Output the (X, Y) coordinate of the center of the cell containing the given text.  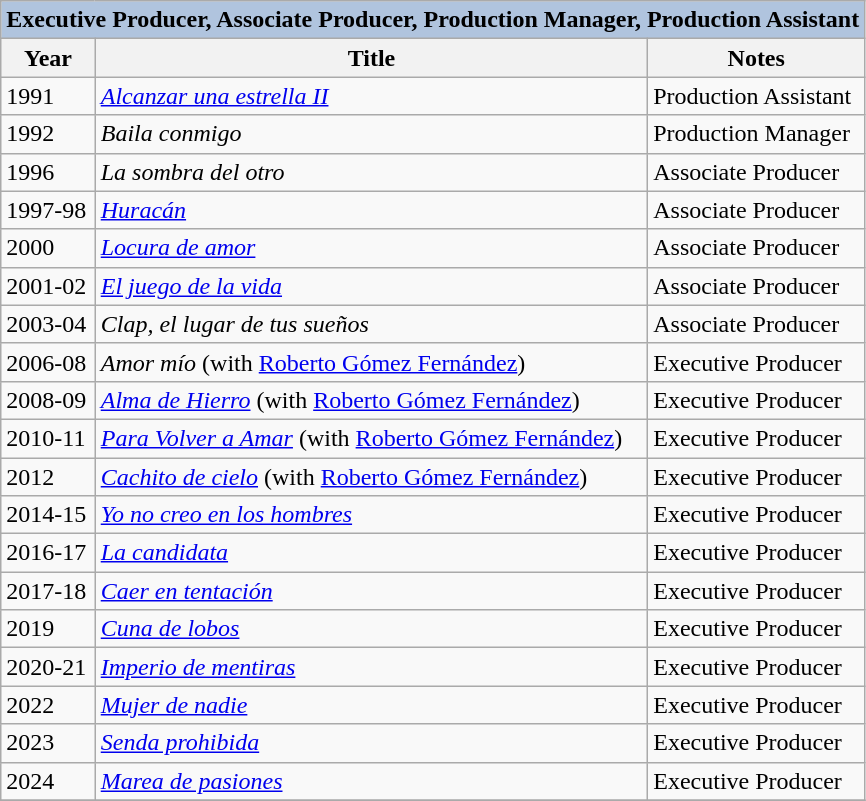
1996 (48, 172)
2017-18 (48, 591)
2019 (48, 629)
2006-08 (48, 362)
2003-04 (48, 324)
1997-98 (48, 210)
La sombra del otro (372, 172)
Notes (756, 58)
2023 (48, 743)
2010-11 (48, 438)
Marea de pasiones (372, 781)
Senda prohibida (372, 743)
Alma de Hierro (with Roberto Gómez Fernández) (372, 400)
Para Volver a Amar (with Roberto Gómez Fernández) (372, 438)
Mujer de nadie (372, 705)
Cuna de lobos (372, 629)
La candidata (372, 553)
2001-02 (48, 286)
Amor mío (with Roberto Gómez Fernández) (372, 362)
2008-09 (48, 400)
2024 (48, 781)
Caer en tentación (372, 591)
2016-17 (48, 553)
Yo no creo en los hombres (372, 515)
Imperio de mentiras (372, 667)
Cachito de cielo (with Roberto Gómez Fernández) (372, 477)
Locura de amor (372, 248)
El juego de la vida (372, 286)
1991 (48, 96)
Title (372, 58)
2000 (48, 248)
Baila conmigo (372, 134)
Executive Producer, Associate Producer, Production Manager, Production Assistant (433, 20)
Year (48, 58)
Production Assistant (756, 96)
2012 (48, 477)
2020-21 (48, 667)
2022 (48, 705)
Clap, el lugar de tus sueños (372, 324)
Huracán (372, 210)
2014-15 (48, 515)
Alcanzar una estrella II (372, 96)
1992 (48, 134)
Production Manager (756, 134)
